Return the (X, Y) coordinate for the center point of the cell that contains the specified text.  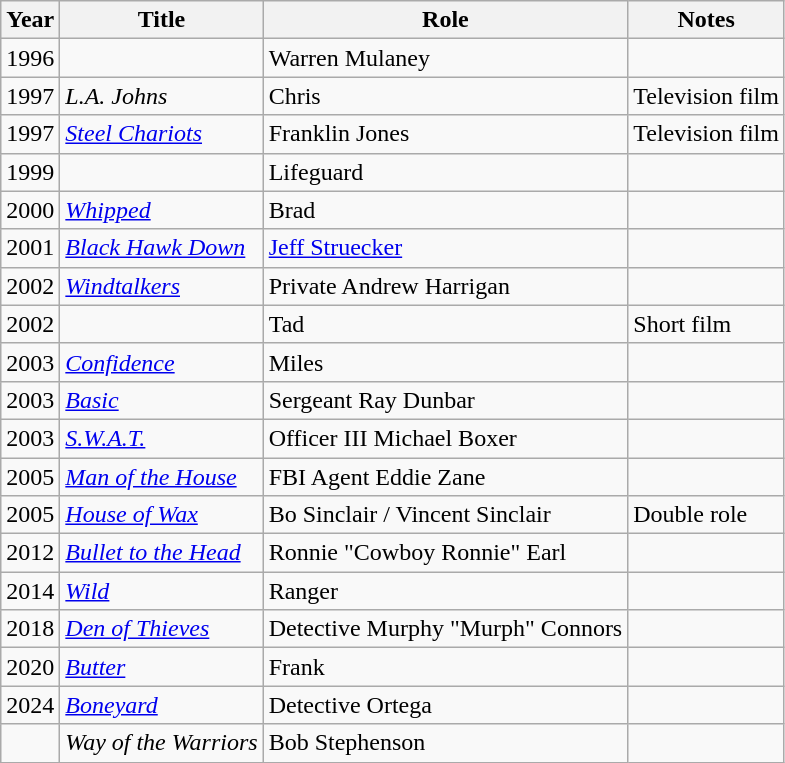
2000 (30, 210)
L.A. Johns (162, 96)
Man of the House (162, 477)
Bob Stephenson (446, 743)
Ronnie "Cowboy Ronnie" Earl (446, 553)
Butter (162, 667)
Black Hawk Down (162, 248)
2001 (30, 248)
Steel Chariots (162, 134)
Notes (706, 20)
Windtalkers (162, 286)
2018 (30, 629)
Detective Murphy "Murph" Connors (446, 629)
Franklin Jones (446, 134)
Year (30, 20)
2024 (30, 705)
Ranger (446, 591)
Private Andrew Harrigan (446, 286)
Boneyard (162, 705)
Confidence (162, 362)
Officer III Michael Boxer (446, 438)
2012 (30, 553)
Warren Mulaney (446, 58)
Whipped (162, 210)
S.W.A.T. (162, 438)
Chris (446, 96)
Frank (446, 667)
Wild (162, 591)
Bo Sinclair / Vincent Sinclair (446, 515)
Sergeant Ray Dunbar (446, 400)
Lifeguard (446, 172)
Miles (446, 362)
Brad (446, 210)
House of Wax (162, 515)
Double role (706, 515)
Role (446, 20)
Detective Ortega (446, 705)
Way of the Warriors (162, 743)
Jeff Struecker (446, 248)
Bullet to the Head (162, 553)
1996 (30, 58)
Tad (446, 324)
Den of Thieves (162, 629)
1999 (30, 172)
Short film (706, 324)
2014 (30, 591)
Title (162, 20)
Basic (162, 400)
2020 (30, 667)
FBI Agent Eddie Zane (446, 477)
